Output the [X, Y] coordinate of the center of the cell containing the given text.  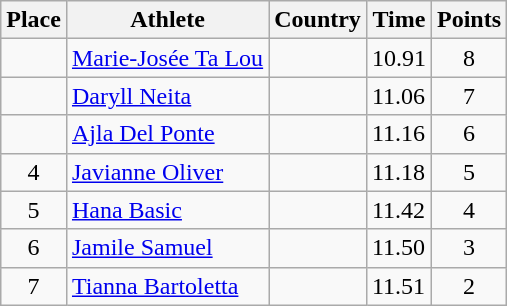
11.51 [398, 286]
Tianna Bartoletta [167, 286]
10.91 [398, 58]
11.42 [398, 210]
2 [468, 286]
11.18 [398, 172]
Country [318, 20]
Points [468, 20]
Daryll Neita [167, 96]
Time [398, 20]
Marie-Josée Ta Lou [167, 58]
Jamile Samuel [167, 248]
Ajla Del Ponte [167, 134]
Javianne Oliver [167, 172]
Athlete [167, 20]
3 [468, 248]
11.16 [398, 134]
11.06 [398, 96]
Place [34, 20]
11.50 [398, 248]
8 [468, 58]
Hana Basic [167, 210]
